Return the (X, Y) coordinate for the center point of the cell that contains the specified text.  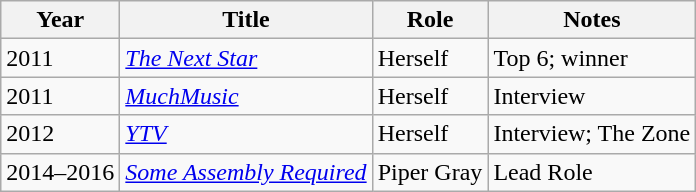
YTV (246, 134)
Interview (592, 96)
Year (60, 20)
MuchMusic (246, 96)
Lead Role (592, 172)
Title (246, 20)
2014–2016 (60, 172)
Piper Gray (430, 172)
The Next Star (246, 58)
Top 6; winner (592, 58)
Some Assembly Required (246, 172)
Notes (592, 20)
Interview; The Zone (592, 134)
Role (430, 20)
2012 (60, 134)
